For the text-containing cell, return its midpoint in [x, y] coordinate format. 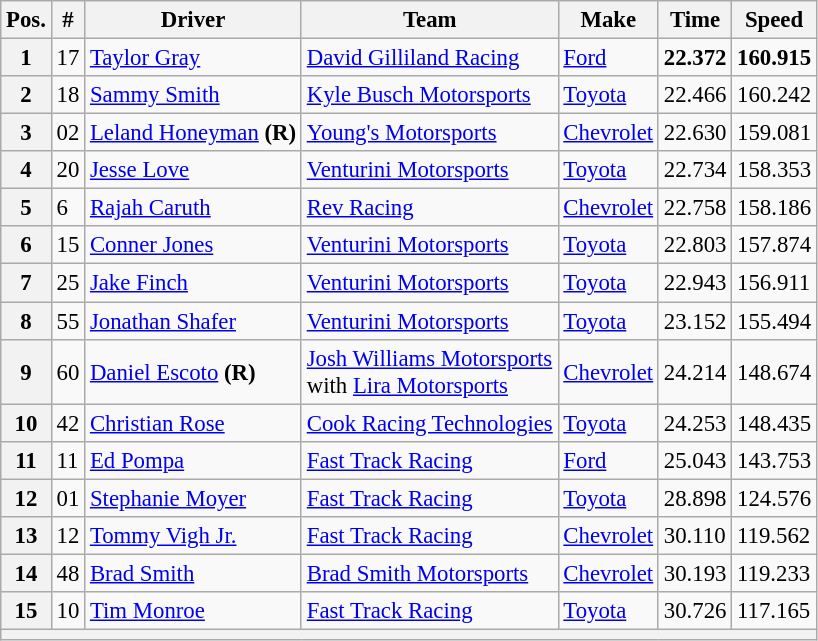
117.165 [774, 611]
Rev Racing [430, 208]
119.233 [774, 573]
14 [26, 573]
Young's Motorsports [430, 133]
Ed Pompa [194, 460]
25.043 [694, 460]
148.674 [774, 372]
8 [26, 321]
9 [26, 372]
124.576 [774, 498]
5 [26, 208]
Make [608, 20]
Tommy Vigh Jr. [194, 536]
Brad Smith [194, 573]
Jonathan Shafer [194, 321]
158.186 [774, 208]
22.630 [694, 133]
20 [68, 170]
7 [26, 283]
Christian Rose [194, 423]
Rajah Caruth [194, 208]
Sammy Smith [194, 95]
60 [68, 372]
4 [26, 170]
23.152 [694, 321]
Conner Jones [194, 245]
148.435 [774, 423]
Jake Finch [194, 283]
Driver [194, 20]
1 [26, 58]
158.353 [774, 170]
22.803 [694, 245]
30.726 [694, 611]
157.874 [774, 245]
155.494 [774, 321]
25 [68, 283]
22.734 [694, 170]
Stephanie Moyer [194, 498]
24.253 [694, 423]
2 [26, 95]
Taylor Gray [194, 58]
David Gilliland Racing [430, 58]
160.242 [774, 95]
30.193 [694, 573]
22.943 [694, 283]
Tim Monroe [194, 611]
55 [68, 321]
159.081 [774, 133]
Brad Smith Motorsports [430, 573]
Cook Racing Technologies [430, 423]
Pos. [26, 20]
42 [68, 423]
143.753 [774, 460]
Kyle Busch Motorsports [430, 95]
22.466 [694, 95]
160.915 [774, 58]
Leland Honeyman (R) [194, 133]
28.898 [694, 498]
48 [68, 573]
Team [430, 20]
22.758 [694, 208]
Jesse Love [194, 170]
119.562 [774, 536]
Time [694, 20]
13 [26, 536]
22.372 [694, 58]
01 [68, 498]
24.214 [694, 372]
Daniel Escoto (R) [194, 372]
17 [68, 58]
3 [26, 133]
18 [68, 95]
156.911 [774, 283]
30.110 [694, 536]
Josh Williams Motorsports with Lira Motorsports [430, 372]
Speed [774, 20]
02 [68, 133]
# [68, 20]
